Capture the cell that displays the provided text and extract its [x, y] central coordinate. 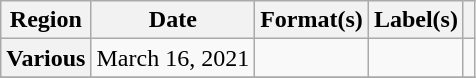
Region [46, 20]
Format(s) [312, 20]
Date [173, 20]
Various [46, 58]
March 16, 2021 [173, 58]
Label(s) [416, 20]
